Scan for the cell matching the given text and deliver its [X, Y] coordinate at center. 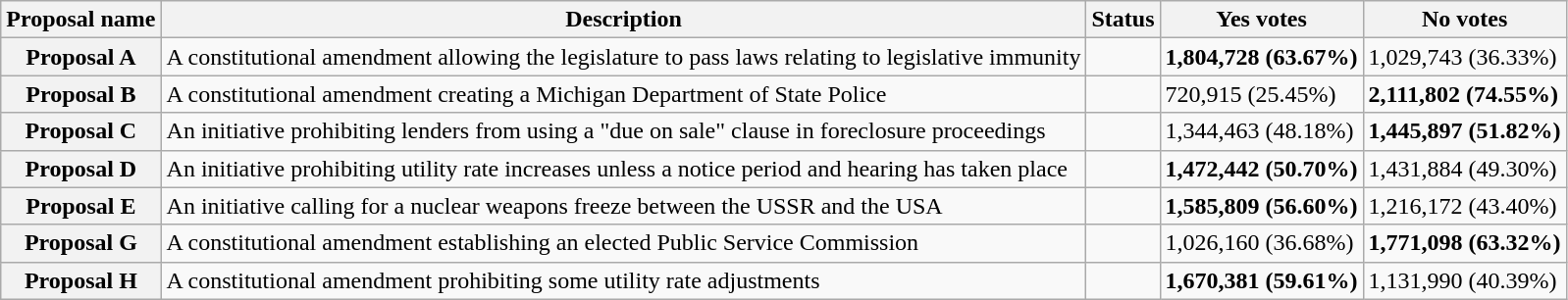
Proposal H [80, 280]
A constitutional amendment prohibiting some utility rate adjustments [624, 280]
Proposal B [80, 94]
An initiative prohibiting utility rate increases unless a notice period and hearing has taken place [624, 169]
Proposal C [80, 131]
1,131,990 (40.39%) [1464, 280]
A constitutional amendment creating a Michigan Department of State Police [624, 94]
An initiative prohibiting lenders from using a "due on sale" clause in foreclosure proceedings [624, 131]
1,029,743 (36.33%) [1464, 57]
Yes votes [1262, 20]
1,344,463 (48.18%) [1262, 131]
1,445,897 (51.82%) [1464, 131]
2,111,802 (74.55%) [1464, 94]
Proposal D [80, 169]
1,670,381 (59.61%) [1262, 280]
No votes [1464, 20]
A constitutional amendment establishing an elected Public Service Commission [624, 243]
Proposal E [80, 206]
Status [1123, 20]
1,431,884 (49.30%) [1464, 169]
720,915 (25.45%) [1262, 94]
Proposal G [80, 243]
1,216,172 (43.40%) [1464, 206]
1,472,442 (50.70%) [1262, 169]
An initiative calling for a nuclear weapons freeze between the USSR and the USA [624, 206]
A constitutional amendment allowing the legislature to pass laws relating to legislative immunity [624, 57]
Proposal name [80, 20]
Description [624, 20]
1,026,160 (36.68%) [1262, 243]
1,585,809 (56.60%) [1262, 206]
1,804,728 (63.67%) [1262, 57]
Proposal A [80, 57]
1,771,098 (63.32%) [1464, 243]
